Search for the cell housing the specified text and yield its [X, Y] center coordinate. 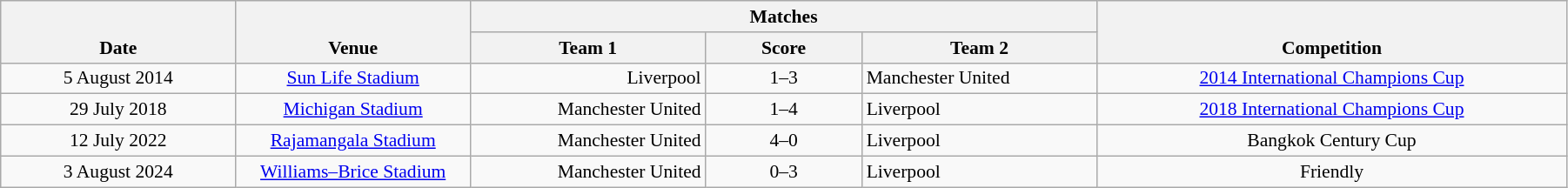
4–0 [784, 141]
1–3 [784, 78]
Score [784, 48]
2018 International Champions Cup [1332, 110]
Rajamangala Stadium [353, 141]
2014 International Champions Cup [1332, 78]
Friendly [1332, 171]
Date [118, 31]
Sun Life Stadium [353, 78]
Williams–Brice Stadium [353, 171]
0–3 [784, 171]
29 July 2018 [118, 110]
3 August 2024 [118, 171]
5 August 2014 [118, 78]
Team 1 [588, 48]
1–4 [784, 110]
Team 2 [980, 48]
Venue [353, 31]
12 July 2022 [118, 141]
Michigan Stadium [353, 110]
Matches [784, 17]
Bangkok Century Cup [1332, 141]
Competition [1332, 31]
